Determine the [x, y] coordinate at the center of the cell enclosing the given text.  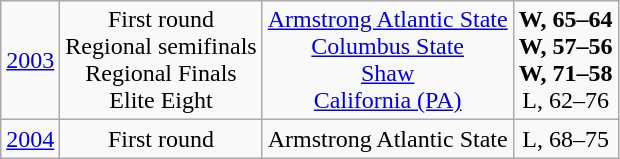
Armstrong Atlantic State [388, 139]
L, 68–75 [566, 139]
First roundRegional semifinalsRegional FinalsElite Eight [161, 60]
First round [161, 139]
Armstrong Atlantic StateColumbus StateShawCalifornia (PA) [388, 60]
W, 65–64W, 57–56W, 71–58L, 62–76 [566, 60]
2004 [30, 139]
2003 [30, 60]
